Extract the [X, Y] coordinate from the center of the cell holding the provided text.  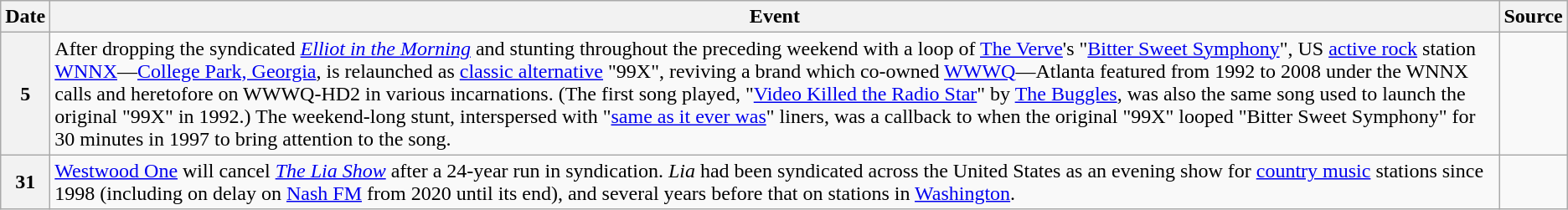
Source [1533, 17]
Event [775, 17]
5 [25, 94]
Date [25, 17]
31 [25, 182]
